From the cell containing the given text, extract its center point as (x, y) coordinate. 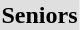
Seniors (40, 15)
